Locate the cell with the specified text and output its (X, Y) center coordinate. 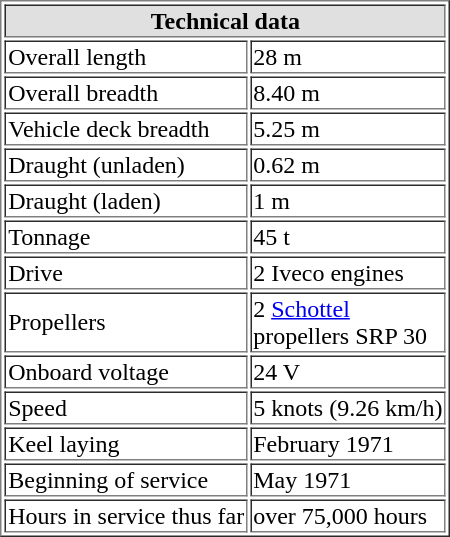
5.25 m (348, 128)
24 V (348, 372)
Draught (laden) (126, 200)
May 1971 (348, 480)
28 m (348, 56)
Vehicle deck breadth (126, 128)
over 75,000 hours (348, 516)
2 Iveco engines (348, 272)
1 m (348, 200)
Drive (126, 272)
Draught (unladen) (126, 164)
Beginning of service (126, 480)
0.62 m (348, 164)
February 1971 (348, 444)
Propellers (126, 322)
Technical data (225, 20)
5 knots (9.26 km/h) (348, 408)
Onboard voltage (126, 372)
Overall breadth (126, 92)
Speed (126, 408)
Hours in service thus far (126, 516)
Overall length (126, 56)
8.40 m (348, 92)
2 Schottelpropellers SRP 30 (348, 322)
Keel laying (126, 444)
Tonnage (126, 236)
45 t (348, 236)
